Scan for the cell matching the given text and deliver its [X, Y] coordinate at center. 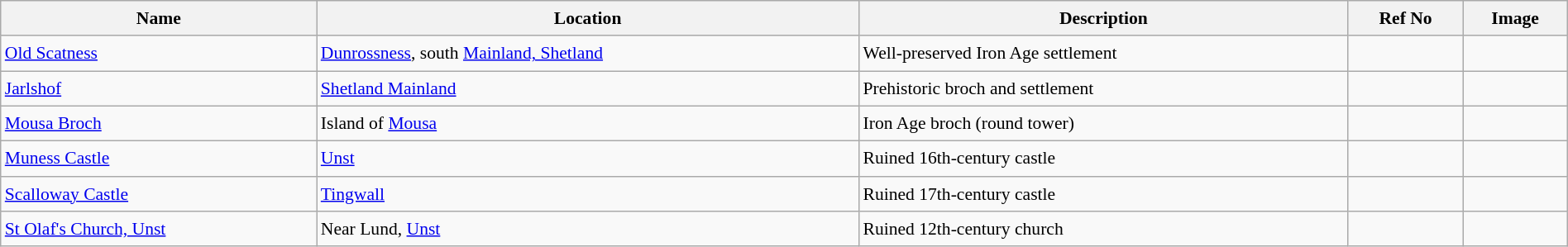
Scalloway Castle [159, 195]
Dunrossness, south Mainland, Shetland [588, 55]
St Olaf's Church, Unst [159, 230]
Ruined 16th-century castle [1103, 159]
Near Lund, Unst [588, 230]
Well-preserved Iron Age settlement [1103, 55]
Mousa Broch [159, 124]
Ruined 12th-century church [1103, 230]
Tingwall [588, 195]
Island of Mousa [588, 124]
Image [1515, 18]
Jarlshof [159, 89]
Unst [588, 159]
Old Scatness [159, 55]
Name [159, 18]
Prehistoric broch and settlement [1103, 89]
Iron Age broch (round tower) [1103, 124]
Muness Castle [159, 159]
Ruined 17th-century castle [1103, 195]
Ref No [1406, 18]
Shetland Mainland [588, 89]
Description [1103, 18]
Location [588, 18]
